Search for the cell housing the specified text and yield its (x, y) center coordinate. 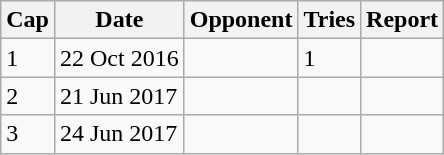
Opponent (241, 20)
Tries (330, 20)
Report (402, 20)
Cap (28, 20)
2 (28, 96)
3 (28, 134)
21 Jun 2017 (119, 96)
Date (119, 20)
22 Oct 2016 (119, 58)
24 Jun 2017 (119, 134)
